Scan for the cell matching the given text and deliver its (X, Y) coordinate at center. 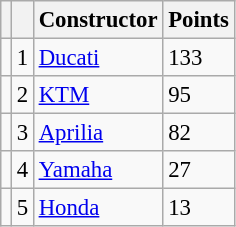
Yamaha (98, 170)
2 (22, 95)
13 (198, 208)
133 (198, 58)
Honda (98, 208)
Points (198, 20)
Constructor (98, 20)
5 (22, 208)
4 (22, 170)
82 (198, 133)
Ducati (98, 58)
KTM (98, 95)
27 (198, 170)
Aprilia (98, 133)
1 (22, 58)
3 (22, 133)
95 (198, 95)
